Extract the (x, y) coordinate from the center of the cell holding the provided text.  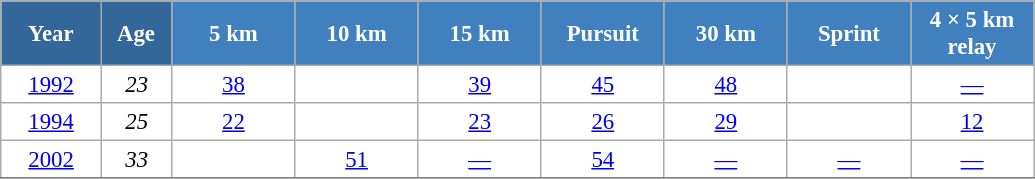
45 (602, 85)
Year (52, 34)
2002 (52, 160)
Sprint (848, 34)
51 (356, 160)
5 km (234, 34)
25 (136, 122)
Age (136, 34)
39 (480, 85)
4 × 5 km relay (972, 34)
29 (726, 122)
54 (602, 160)
22 (234, 122)
38 (234, 85)
30 km (726, 34)
26 (602, 122)
1992 (52, 85)
Pursuit (602, 34)
15 km (480, 34)
33 (136, 160)
10 km (356, 34)
48 (726, 85)
12 (972, 122)
1994 (52, 122)
